Detect which cell encompasses the target text, then output its (x, y) center coordinate. 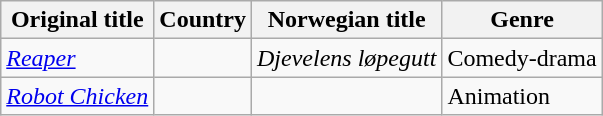
Animation (522, 96)
Djevelens løpegutt (347, 58)
Reaper (78, 58)
Norwegian title (347, 20)
Robot Chicken (78, 96)
Genre (522, 20)
Comedy-drama (522, 58)
Original title (78, 20)
Country (203, 20)
